Detect which cell encompasses the target text, then output its [X, Y] center coordinate. 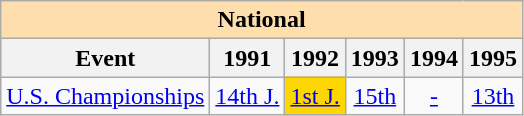
- [434, 96]
U.S. Championships [106, 96]
National [262, 20]
1995 [492, 58]
Event [106, 58]
1991 [248, 58]
1st J. [315, 96]
15th [374, 96]
13th [492, 96]
1993 [374, 58]
14th J. [248, 96]
1994 [434, 58]
1992 [315, 58]
